Return (x, y) of the center of cell containing provided text 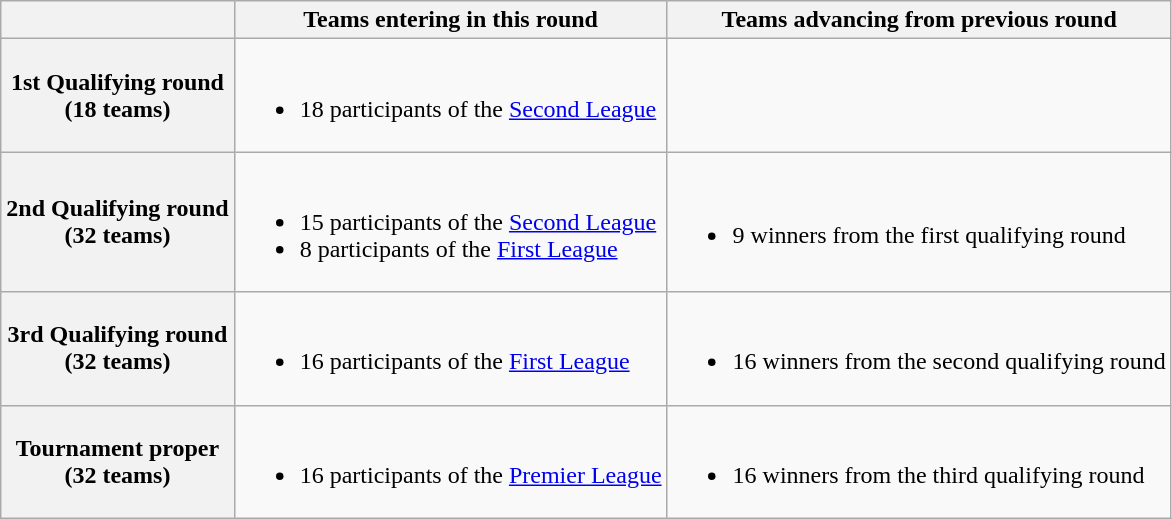
16 winners from the second qualifying round (919, 348)
18 participants of the Second League (450, 96)
16 participants of the First League (450, 348)
16 winners from the third qualifying round (919, 462)
9 winners from the first qualifying round (919, 222)
16 participants of the Premier League (450, 462)
3rd Qualifying round (32 teams) (118, 348)
Tournament proper (32 teams) (118, 462)
1st Qualifying round (18 teams) (118, 96)
Teams entering in this round (450, 20)
15 participants of the Second League8 participants of the First League (450, 222)
Teams advancing from previous round (919, 20)
2nd Qualifying round (32 teams) (118, 222)
